Identify which cell holds the provided text, then report its [X, Y] central coordinate. 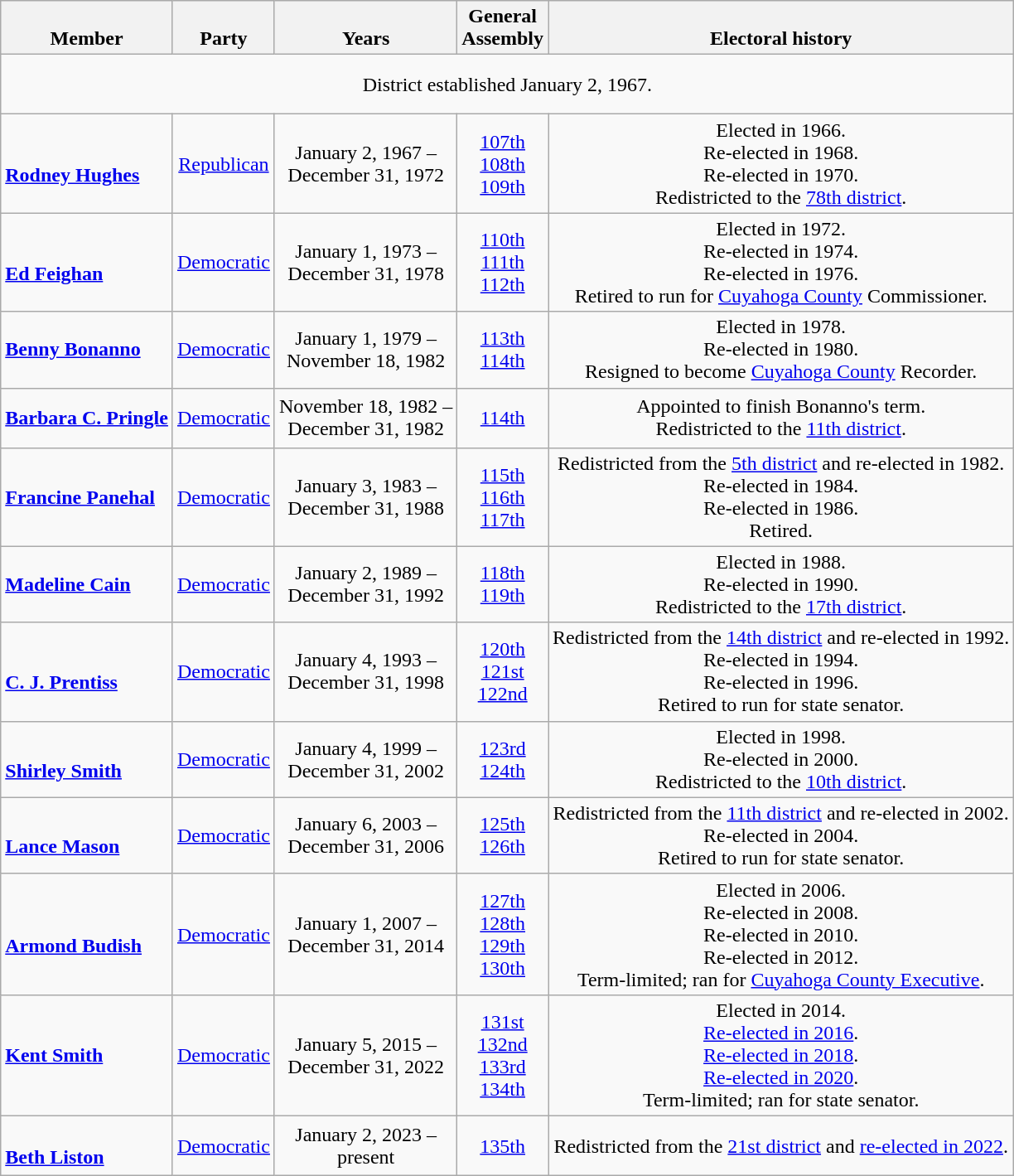
Republican [224, 164]
C. J. Prentiss [87, 671]
January 1, 1973 –December 31, 1978 [365, 262]
114th [503, 418]
Madeline Cain [87, 584]
Elected in 1978.Re-elected in 1980.Resigned to become Cuyahoga County Recorder. [781, 350]
Elected in 2006.Re-elected in 2008.Re-elected in 2010.Re-elected in 2012.Term-limited; ran for Cuyahoga County Executive. [781, 934]
107th108th109th [503, 164]
Kent Smith [87, 1055]
131st132nd133rd134th [503, 1055]
Appointed to finish Bonanno's term.Redistricted to the 11th district. [781, 418]
January 4, 1993 –December 31, 1998 [365, 671]
January 1, 2007 –December 31, 2014 [365, 934]
135th [503, 1145]
Shirley Smith [87, 759]
Benny Bonanno [87, 350]
January 6, 2003 –December 31, 2006 [365, 835]
125th126th [503, 835]
Redistricted from the 14th district and re-elected in 1992.Re-elected in 1994.Re-elected in 1996.Retired to run for state senator. [781, 671]
Beth Liston [87, 1145]
Electoral history [781, 28]
Elected in 1998.Re-elected in 2000.Redistricted to the 10th district. [781, 759]
Francine Panehal [87, 497]
Lance Mason [87, 835]
Elected in 1972.Re-elected in 1974.Re-elected in 1976.Retired to run for Cuyahoga County Commissioner. [781, 262]
January 2, 1989 –December 31, 1992 [365, 584]
Barbara C. Pringle [87, 418]
January 2, 1967 –December 31, 1972 [365, 164]
110th111th112th [503, 262]
GeneralAssembly [503, 28]
November 18, 1982 –December 31, 1982 [365, 418]
Years [365, 28]
115th116th117th [503, 497]
Party [224, 28]
Elected in 1988.Re-elected in 1990.Redistricted to the 17th district. [781, 584]
Member [87, 28]
Rodney Hughes [87, 164]
Elected in 1966.Re-elected in 1968.Re-elected in 1970.Redistricted to the 78th district. [781, 164]
Ed Feighan [87, 262]
January 1, 1979 –November 18, 1982 [365, 350]
Elected in 2014.Re-elected in 2016.Re-elected in 2018.Re-elected in 2020.Term-limited; ran for state senator. [781, 1055]
Redistricted from the 21st district and re-elected in 2022. [781, 1145]
January 3, 1983 –December 31, 1988 [365, 497]
District established January 2, 1967. [507, 85]
118th119th [503, 584]
Redistricted from the 11th district and re-elected in 2002.Re-elected in 2004.Retired to run for state senator. [781, 835]
113th114th [503, 350]
Redistricted from the 5th district and re-elected in 1982.Re-elected in 1984.Re-elected in 1986.Retired. [781, 497]
January 5, 2015 –December 31, 2022 [365, 1055]
Armond Budish [87, 934]
January 2, 2023 –present [365, 1145]
120th121st122nd [503, 671]
January 4, 1999 –December 31, 2002 [365, 759]
123rd124th [503, 759]
127th128th129th130th [503, 934]
